Extract the [X, Y] coordinate from the center of the cell holding the provided text.  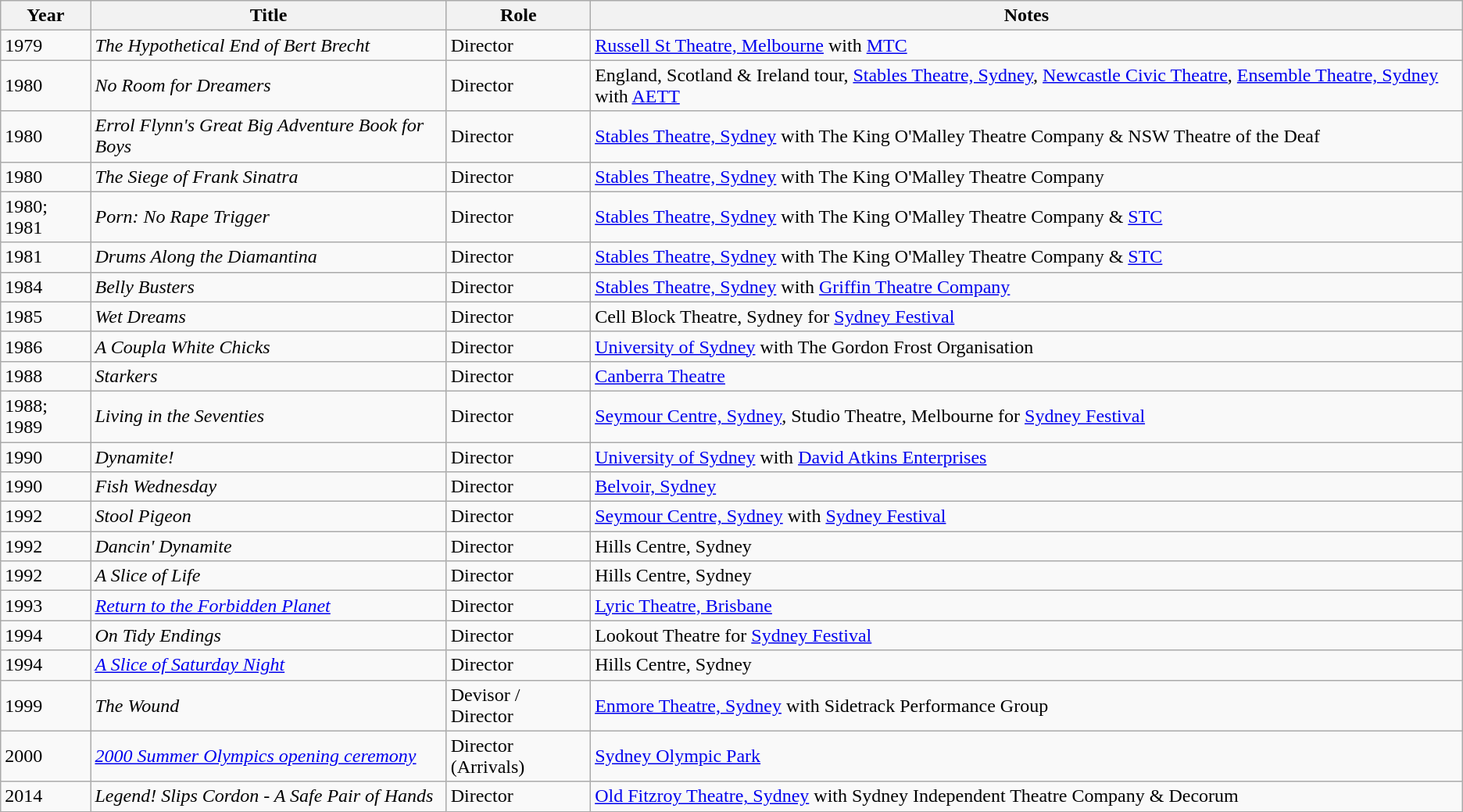
Canberra Theatre [1027, 376]
Year [45, 16]
Stables Theatre, Sydney with The King O'Malley Theatre Company [1027, 177]
Seymour Centre, Sydney with Sydney Festival [1027, 517]
Errol Flynn's Great Big Adventure Book for Boys [269, 136]
Cell Block Theatre, Sydney for Sydney Festival [1027, 317]
Dynamite! [269, 457]
Drums Along the Diamantina [269, 257]
Director (Arrivals) [518, 757]
The Wound [269, 705]
Seymour Centre, Sydney, Studio Theatre, Melbourne for Sydney Festival [1027, 416]
Starkers [269, 376]
The Siege of Frank Sinatra [269, 177]
No Room for Dreamers [269, 86]
2000 [45, 757]
1993 [45, 606]
Title [269, 16]
1988; 1989 [45, 416]
University of Sydney with David Atkins Enterprises [1027, 457]
1999 [45, 705]
Lookout Theatre for Sydney Festival [1027, 635]
2000 Summer Olympics opening ceremony [269, 757]
1986 [45, 346]
A Slice of Life [269, 576]
Devisor / Director [518, 705]
Sydney Olympic Park [1027, 757]
Role [518, 16]
Old Fitzroy Theatre, Sydney with Sydney Independent Theatre Company & Decorum [1027, 796]
1985 [45, 317]
A Coupla White Chicks [269, 346]
1979 [45, 45]
2014 [45, 796]
University of Sydney with The Gordon Frost Organisation [1027, 346]
Enmore Theatre, Sydney with Sidetrack Performance Group [1027, 705]
Porn: No Rape Trigger [269, 217]
A Slice of Saturday Night [269, 665]
Lyric Theatre, Brisbane [1027, 606]
1980; 1981 [45, 217]
Belly Busters [269, 287]
Stables Theatre, Sydney with The King O'Malley Theatre Company & NSW Theatre of the Deaf [1027, 136]
Living in the Seventies [269, 416]
1981 [45, 257]
Dancin' Dynamite [269, 546]
1984 [45, 287]
1988 [45, 376]
Fish Wednesday [269, 487]
Return to the Forbidden Planet [269, 606]
On Tidy Endings [269, 635]
Notes [1027, 16]
Wet Dreams [269, 317]
Legend! Slips Cordon - A Safe Pair of Hands [269, 796]
Belvoir, Sydney [1027, 487]
Stool Pigeon [269, 517]
England, Scotland & Ireland tour, Stables Theatre, Sydney, Newcastle Civic Theatre, Ensemble Theatre, Sydney with AETT [1027, 86]
The Hypothetical End of Bert Brecht [269, 45]
Stables Theatre, Sydney with Griffin Theatre Company [1027, 287]
Russell St Theatre, Melbourne with MTC [1027, 45]
